Output the (x, y) coordinate of the center of the cell containing the given text.  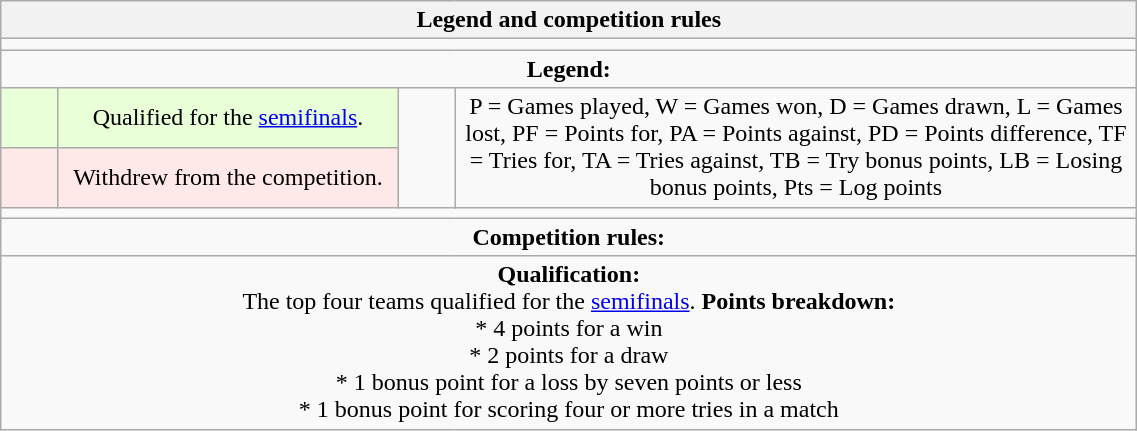
Qualified for the semifinals. (228, 118)
Competition rules: (569, 237)
Legend and competition rules (569, 20)
Legend: (569, 69)
Withdrew from the competition. (228, 177)
